Pinpoint the cell where the given text exists, returning its (x, y) midpoint coordinate. 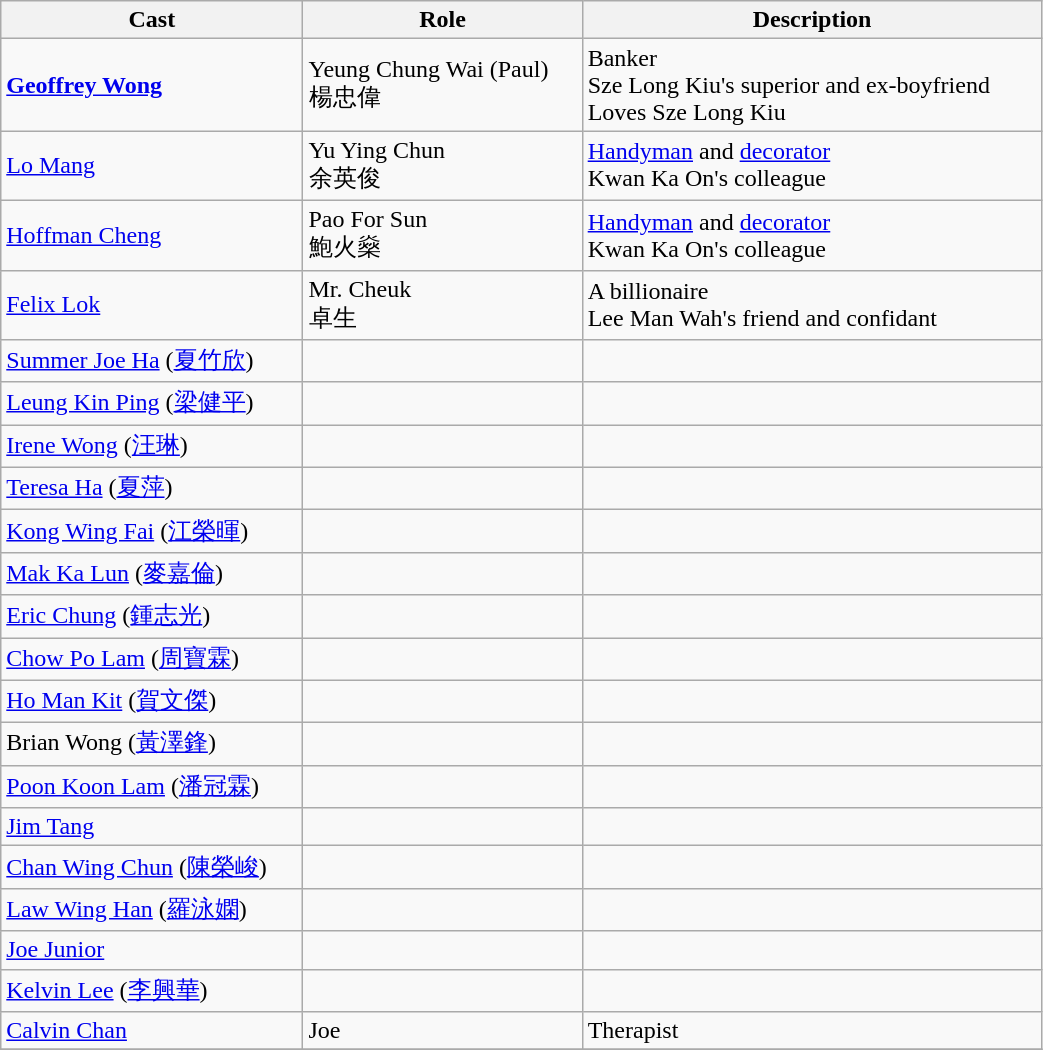
Chow Po Lam (周寶霖) (152, 660)
Mak Ka Lun (麥嘉倫) (152, 574)
Irene Wong (汪琳) (152, 446)
A billionaireLee Man Wah's friend and confidant (812, 305)
Yeung Chung Wai (Paul)楊忠偉 (442, 85)
Teresa Ha (夏萍) (152, 488)
Kong Wing Fai (江榮暉) (152, 532)
Description (812, 20)
Brian Wong (黃澤鋒) (152, 744)
Joe Junior (152, 950)
Role (442, 20)
BankerSze Long Kiu's superior and ex-boyfriendLoves Sze Long Kiu (812, 85)
Therapist (812, 1031)
Geoffrey Wong (152, 85)
Cast (152, 20)
Pao For Sun鮑火燊 (442, 235)
Yu Ying Chun余英俊 (442, 166)
Joe (442, 1031)
Hoffman Cheng (152, 235)
Law Wing Han (羅泳嫻) (152, 910)
Calvin Chan (152, 1031)
Eric Chung (鍾志光) (152, 616)
Leung Kin Ping (梁健平) (152, 404)
Felix Lok (152, 305)
Summer Joe Ha (夏竹欣) (152, 362)
Ho Man Kit (賀文傑) (152, 702)
Kelvin Lee (李興華) (152, 990)
Poon Koon Lam (潘冠霖) (152, 786)
Lo Mang (152, 166)
Jim Tang (152, 827)
Mr. Cheuk卓生 (442, 305)
Chan Wing Chun (陳榮峻) (152, 868)
